Find where the given text appears and provide that cell's center as (x, y) coordinate. 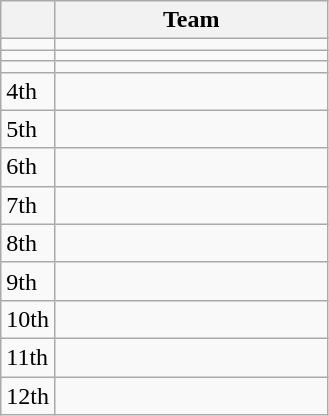
10th (28, 319)
8th (28, 243)
4th (28, 91)
6th (28, 167)
12th (28, 395)
Team (191, 20)
11th (28, 357)
5th (28, 129)
7th (28, 205)
9th (28, 281)
